Detect which cell encompasses the target text, then output its [x, y] center coordinate. 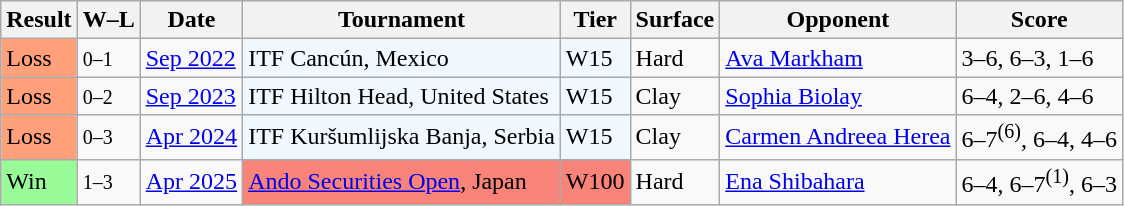
Apr 2025 [191, 182]
W–L [108, 20]
6–7(6), 6–4, 4–6 [1039, 138]
1–3 [108, 182]
ITF Hilton Head, United States [402, 96]
W100 [595, 182]
Opponent [838, 20]
Apr 2024 [191, 138]
6–4, 6–7(1), 6–3 [1039, 182]
Win [39, 182]
Sep 2022 [191, 58]
ITF Kuršumlijska Banja, Serbia [402, 138]
Tournament [402, 20]
0–3 [108, 138]
ITF Cancún, Mexico [402, 58]
Ava Markham [838, 58]
6–4, 2–6, 4–6 [1039, 96]
Surface [675, 20]
Carmen Andreea Herea [838, 138]
0–2 [108, 96]
Sophia Biolay [838, 96]
Result [39, 20]
3–6, 6–3, 1–6 [1039, 58]
Ena Shibahara [838, 182]
Tier [595, 20]
Score [1039, 20]
Ando Securities Open, Japan [402, 182]
0–1 [108, 58]
Date [191, 20]
Sep 2023 [191, 96]
